Return the [x, y] coordinate for the center point of the cell that contains the specified text.  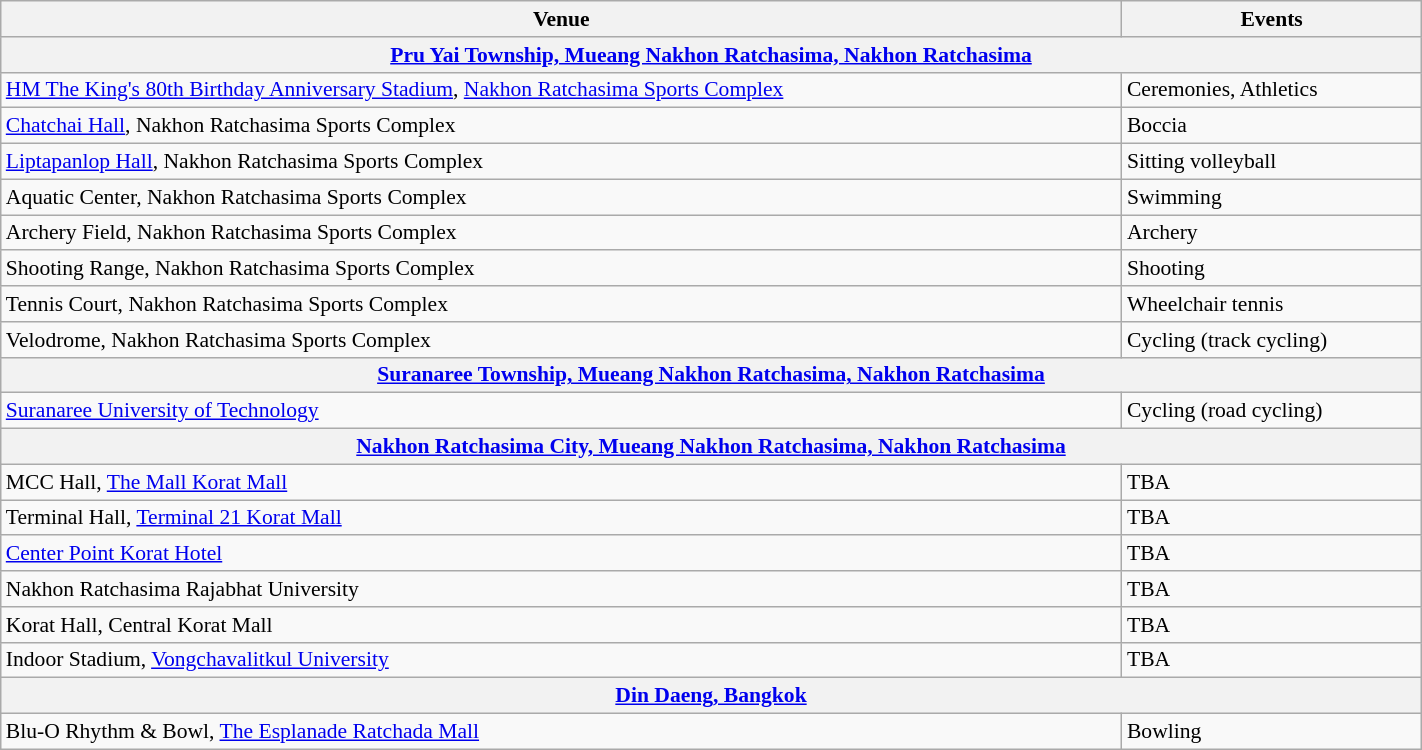
Center Point Korat Hotel [562, 554]
Terminal Hall, Terminal 21 Korat Mall [562, 518]
Venue [562, 19]
Archery Field, Nakhon Ratchasima Sports Complex [562, 233]
Shooting Range, Nakhon Ratchasima Sports Complex [562, 269]
Tennis Court, Nakhon Ratchasima Sports Complex [562, 304]
Chatchai Hall, Nakhon Ratchasima Sports Complex [562, 126]
Aquatic Center, Nakhon Ratchasima Sports Complex [562, 197]
Events [1272, 19]
Cycling (track cycling) [1272, 340]
Ceremonies, Athletics [1272, 90]
Shooting [1272, 269]
Pru Yai Township, Mueang Nakhon Ratchasima, Nakhon Ratchasima [711, 55]
Nakhon Ratchasima Rajabhat University [562, 589]
Swimming [1272, 197]
Suranaree University of Technology [562, 411]
Nakhon Ratchasima City, Mueang Nakhon Ratchasima, Nakhon Ratchasima [711, 447]
Din Daeng, Bangkok [711, 696]
Velodrome, Nakhon Ratchasima Sports Complex [562, 340]
Korat Hall, Central Korat Mall [562, 625]
Blu-O Rhythm & Bowl, The Esplanade Ratchada Mall [562, 732]
Sitting volleyball [1272, 162]
Suranaree Township, Mueang Nakhon Ratchasima, Nakhon Ratchasima [711, 375]
MCC Hall, The Mall Korat Mall [562, 482]
Boccia [1272, 126]
Indoor Stadium, Vongchavalitkul University [562, 660]
Archery [1272, 233]
Cycling (road cycling) [1272, 411]
Wheelchair tennis [1272, 304]
Liptapanlop Hall, Nakhon Ratchasima Sports Complex [562, 162]
HM The King's 80th Birthday Anniversary Stadium, Nakhon Ratchasima Sports Complex [562, 90]
Bowling [1272, 732]
